For the text-containing cell, return its midpoint in [X, Y] coordinate format. 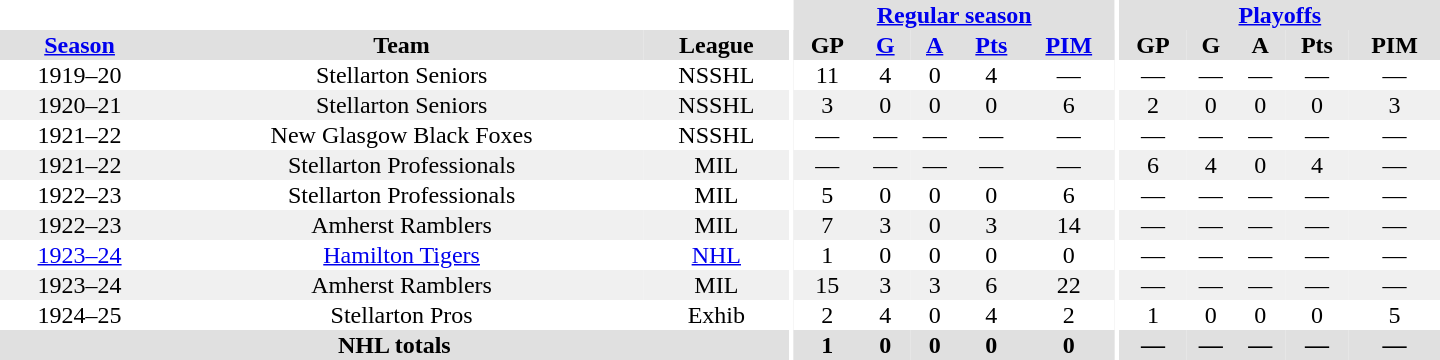
11 [827, 75]
New Glasgow Black Foxes [402, 135]
Team [402, 45]
Regular season [954, 15]
Season [80, 45]
1920–21 [80, 105]
Stellarton Pros [402, 315]
1919–20 [80, 75]
Hamilton Tigers [402, 255]
7 [827, 225]
1924–25 [80, 315]
22 [1068, 285]
Playoffs [1280, 15]
15 [827, 285]
NHL [716, 255]
League [716, 45]
Exhib [716, 315]
NHL totals [394, 345]
14 [1068, 225]
